Determine the (X, Y) coordinate at the center of the cell enclosing the given text.  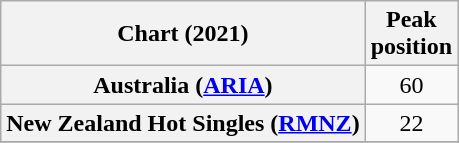
New Zealand Hot Singles (RMNZ) (183, 123)
22 (411, 123)
Australia (ARIA) (183, 85)
Chart (2021) (183, 34)
60 (411, 85)
Peakposition (411, 34)
